Search for the cell housing the specified text and yield its [x, y] center coordinate. 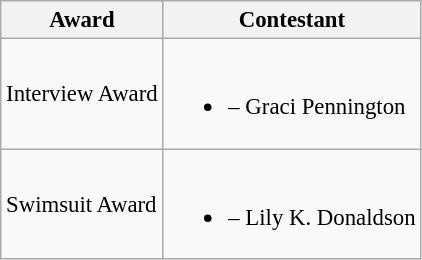
– Lily K. Donaldson [292, 204]
Contestant [292, 20]
– Graci Pennington [292, 94]
Interview Award [82, 94]
Swimsuit Award [82, 204]
Award [82, 20]
